Detect which cell encompasses the target text, then output its (X, Y) center coordinate. 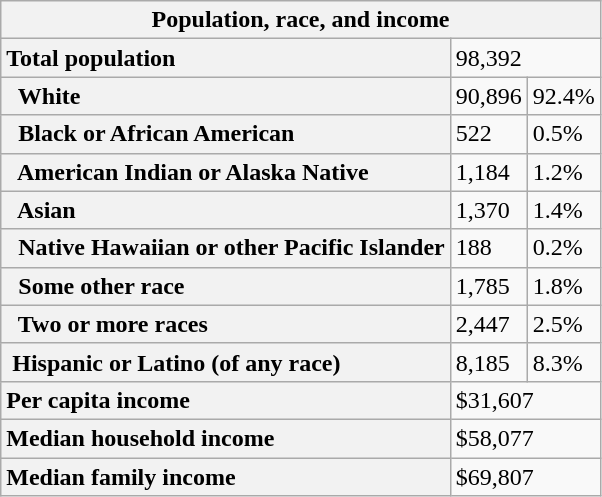
1,785 (488, 286)
Median household income (226, 438)
522 (488, 134)
White (226, 96)
Median family income (226, 477)
$69,807 (525, 477)
8,185 (488, 362)
Black or African American (226, 134)
90,896 (488, 96)
2.5% (564, 324)
92.4% (564, 96)
Two or more races (226, 324)
98,392 (525, 58)
1,184 (488, 172)
0.5% (564, 134)
8.3% (564, 362)
Total population (226, 58)
1,370 (488, 210)
American Indian or Alaska Native (226, 172)
Population, race, and income (301, 20)
0.2% (564, 248)
$31,607 (525, 400)
1.4% (564, 210)
Asian (226, 210)
2,447 (488, 324)
$58,077 (525, 438)
188 (488, 248)
1.8% (564, 286)
Per capita income (226, 400)
Hispanic or Latino (of any race) (226, 362)
Native Hawaiian or other Pacific Islander (226, 248)
Some other race (226, 286)
1.2% (564, 172)
